Find where the given text appears and provide that cell's center as (x, y) coordinate. 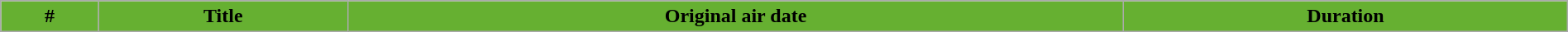
Title (223, 16)
Original air date (735, 16)
# (50, 16)
Duration (1346, 16)
